Determine the [x, y] coordinate at the center of the cell enclosing the given text.  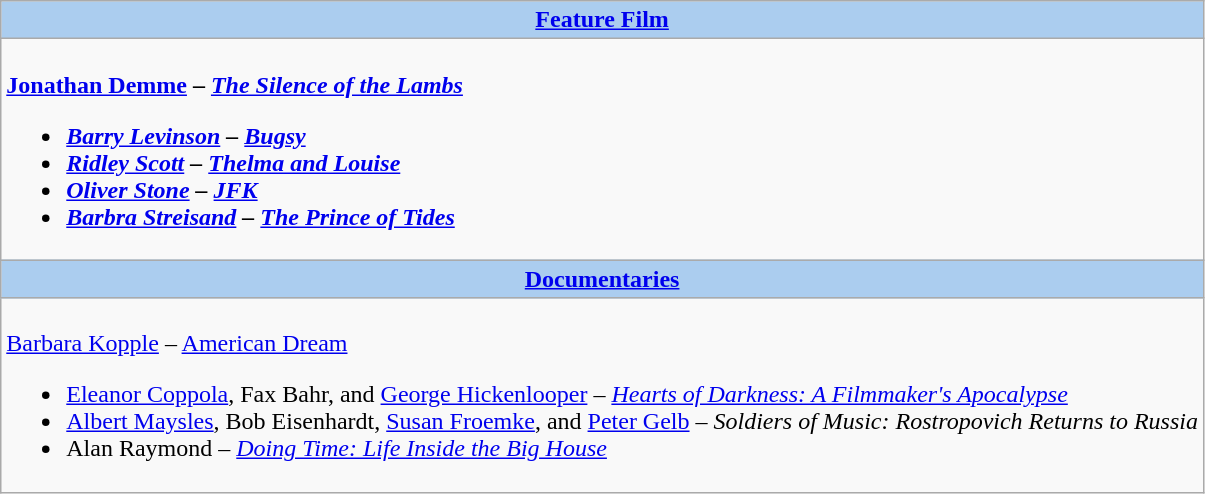
Feature Film [602, 20]
Documentaries [602, 279]
